Provide the (x, y) coordinate of the cell's center where the given text is located.  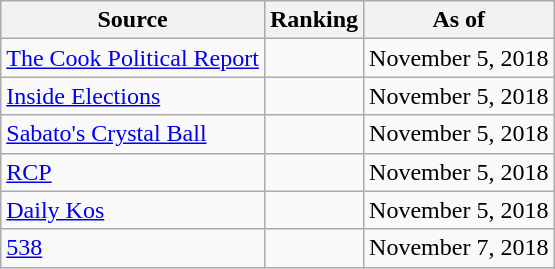
RCP (133, 172)
November 7, 2018 (459, 248)
The Cook Political Report (133, 58)
Ranking (314, 20)
Daily Kos (133, 210)
Source (133, 20)
538 (133, 248)
As of (459, 20)
Inside Elections (133, 96)
Sabato's Crystal Ball (133, 134)
